Search for the cell housing the specified text and yield its [x, y] center coordinate. 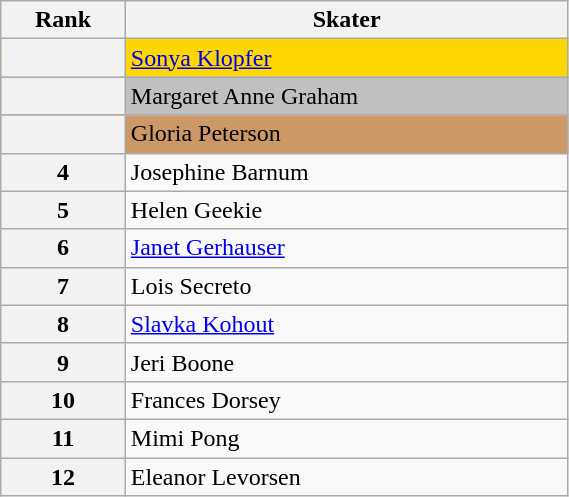
Janet Gerhauser [346, 248]
Jeri Boone [346, 362]
Frances Dorsey [346, 400]
12 [64, 477]
Helen Geekie [346, 210]
4 [64, 172]
7 [64, 286]
Gloria Peterson [346, 134]
11 [64, 438]
10 [64, 400]
Eleanor Levorsen [346, 477]
5 [64, 210]
Josephine Barnum [346, 172]
6 [64, 248]
Rank [64, 20]
9 [64, 362]
Margaret Anne Graham [346, 96]
Mimi Pong [346, 438]
8 [64, 324]
Lois Secreto [346, 286]
Skater [346, 20]
Sonya Klopfer [346, 58]
Slavka Kohout [346, 324]
